Pinpoint the cell where the given text exists, returning its (x, y) midpoint coordinate. 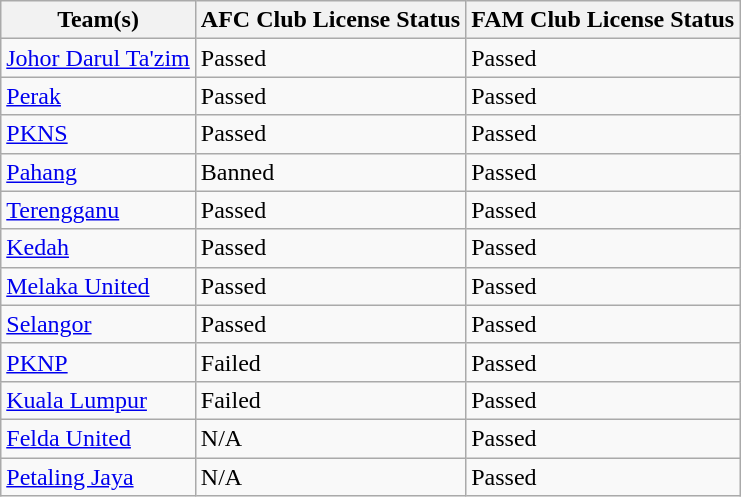
Pahang (98, 172)
Felda United (98, 438)
Selangor (98, 324)
Terengganu (98, 210)
Kuala Lumpur (98, 400)
Kedah (98, 248)
Perak (98, 96)
PKNS (98, 134)
Team(s) (98, 20)
FAM Club License Status (603, 20)
Melaka United (98, 286)
PKNP (98, 362)
AFC Club License Status (330, 20)
Banned (330, 172)
Petaling Jaya (98, 477)
Johor Darul Ta'zim (98, 58)
